Return the [x, y] coordinate for the center point of the cell that contains the specified text.  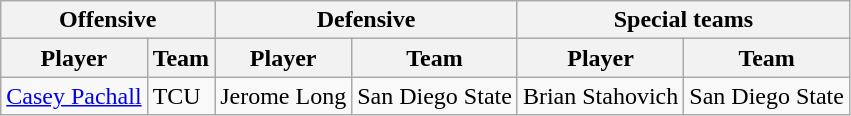
Special teams [683, 20]
Jerome Long [284, 96]
TCU [181, 96]
Casey Pachall [74, 96]
Defensive [366, 20]
Brian Stahovich [600, 96]
Offensive [108, 20]
